Locate the cell with the specified text and output its [X, Y] center coordinate. 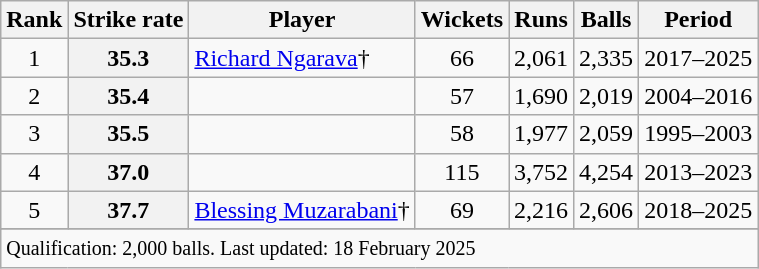
3,752 [542, 172]
37.7 [128, 210]
1995–2003 [698, 134]
66 [462, 58]
115 [462, 172]
Runs [542, 20]
Period [698, 20]
2,335 [606, 58]
Strike rate [128, 20]
2,061 [542, 58]
4,254 [606, 172]
2018–2025 [698, 210]
Wickets [462, 20]
57 [462, 96]
2013–2023 [698, 172]
Balls [606, 20]
35.5 [128, 134]
1,977 [542, 134]
Player [302, 20]
3 [34, 134]
35.3 [128, 58]
Blessing Muzarabani† [302, 210]
35.4 [128, 96]
2017–2025 [698, 58]
Rank [34, 20]
2 [34, 96]
Qualification: 2,000 balls. Last updated: 18 February 2025 [380, 248]
58 [462, 134]
2,216 [542, 210]
Richard Ngarava† [302, 58]
2,019 [606, 96]
4 [34, 172]
2,059 [606, 134]
2004–2016 [698, 96]
37.0 [128, 172]
1 [34, 58]
1,690 [542, 96]
5 [34, 210]
2,606 [606, 210]
69 [462, 210]
